Determine the [x, y] coordinate at the center of the cell enclosing the given text.  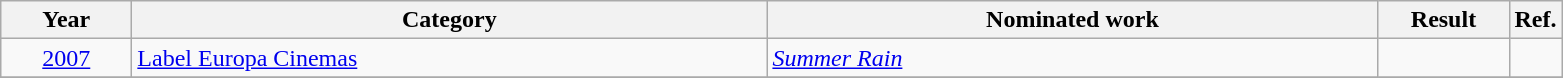
Year [66, 20]
Label Europa Cinemas [450, 58]
Summer Rain [1072, 58]
2007 [66, 58]
Ref. [1536, 20]
Nominated work [1072, 20]
Result [1444, 20]
Category [450, 20]
